Scan for the cell matching the given text and deliver its (x, y) coordinate at center. 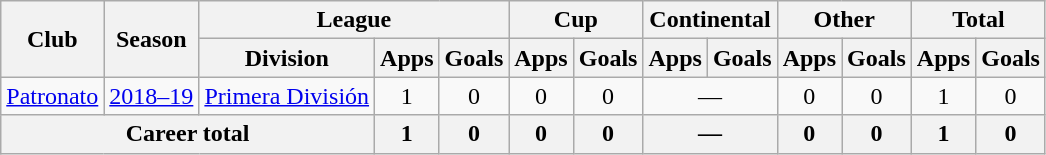
Season (152, 39)
League (354, 20)
Cup (576, 20)
Total (978, 20)
Career total (188, 134)
Club (52, 39)
Division (287, 58)
2018–19 (152, 96)
Primera División (287, 96)
Continental (710, 20)
Other (844, 20)
Patronato (52, 96)
